For the text-containing cell, return its midpoint in (x, y) coordinate format. 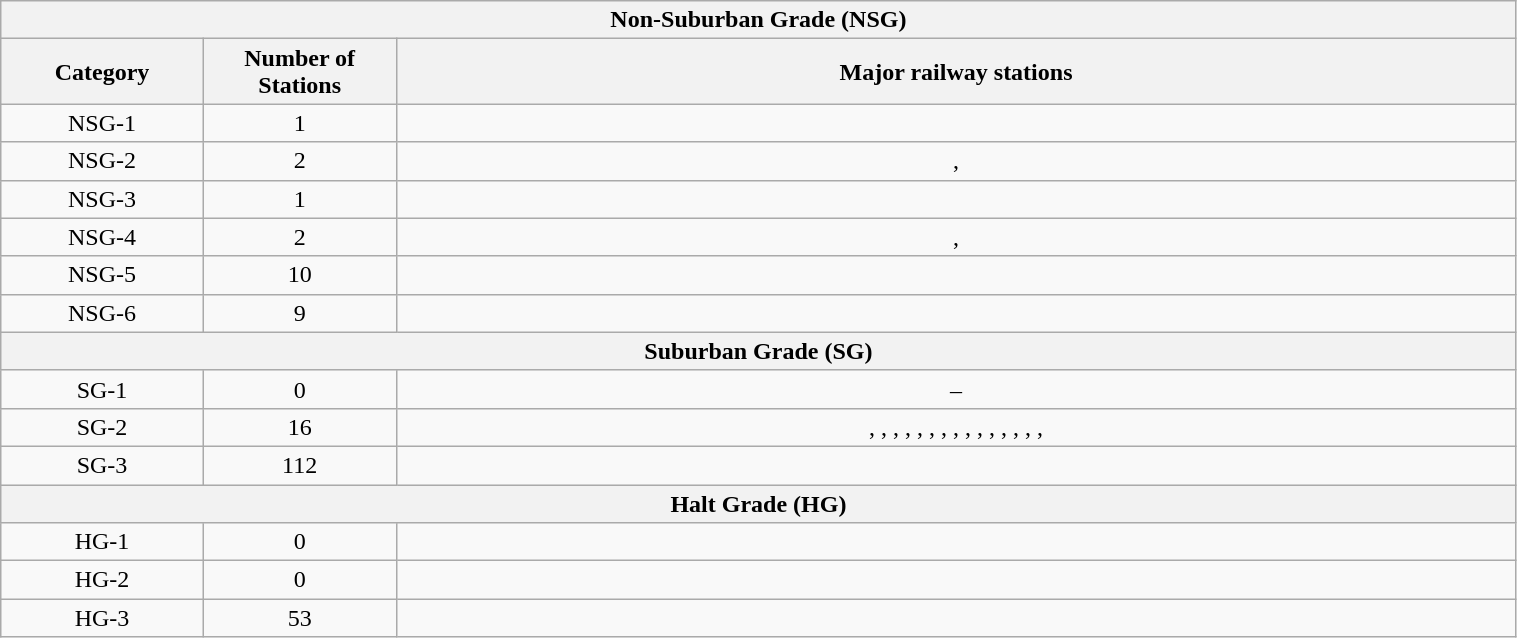
HG-2 (102, 580)
Number of Stations (300, 72)
HG-1 (102, 542)
16 (300, 427)
10 (300, 275)
, , , , , , , , , , , , , , , (956, 427)
HG-3 (102, 618)
NSG-5 (102, 275)
NSG-3 (102, 199)
NSG-1 (102, 123)
53 (300, 618)
SG-2 (102, 427)
112 (300, 465)
SG-1 (102, 389)
9 (300, 313)
Major railway stations (956, 72)
NSG-2 (102, 161)
Non-Suburban Grade (NSG) (758, 20)
– (956, 389)
NSG-6 (102, 313)
Category (102, 72)
NSG-4 (102, 237)
Halt Grade (HG) (758, 503)
SG-3 (102, 465)
Suburban Grade (SG) (758, 351)
